Determine the [X, Y] coordinate at the center of the cell enclosing the given text.  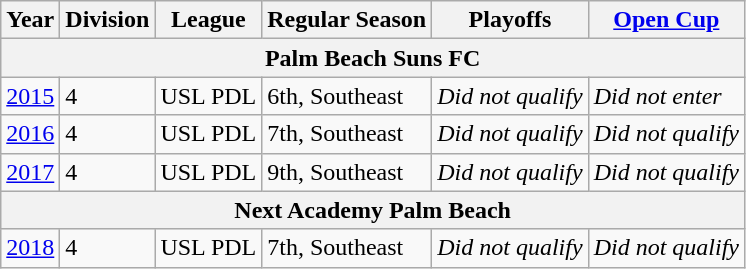
Did not enter [666, 96]
2016 [30, 134]
Next Academy Palm Beach [373, 210]
2017 [30, 172]
9th, Southeast [347, 172]
Open Cup [666, 20]
Palm Beach Suns FC [373, 58]
Regular Season [347, 20]
2018 [30, 248]
League [208, 20]
6th, Southeast [347, 96]
2015 [30, 96]
Year [30, 20]
Division [108, 20]
Playoffs [510, 20]
